Output the (x, y) coordinate of the center of the cell containing the given text.  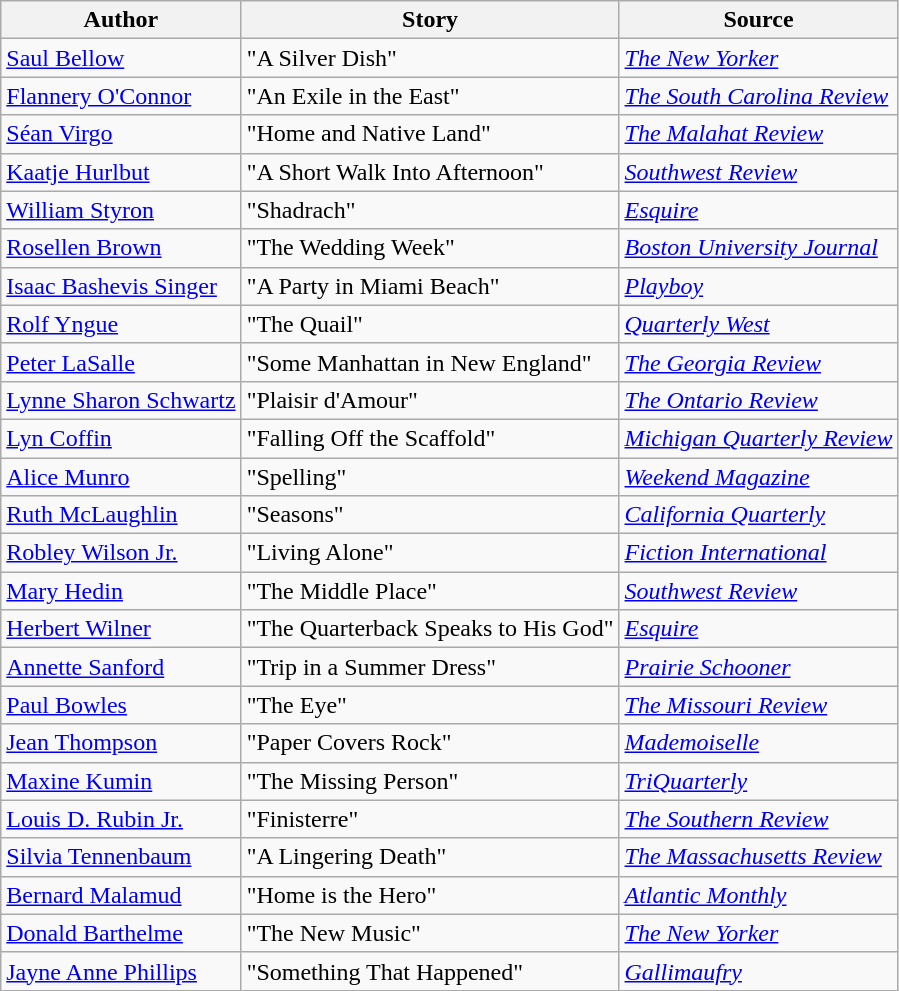
Quarterly West (758, 324)
Paul Bowles (121, 705)
Lyn Coffin (121, 438)
"A Party in Miami Beach" (430, 286)
"Shadrach" (430, 210)
"The Quail" (430, 324)
The Southern Review (758, 819)
Silvia Tennenbaum (121, 857)
"A Short Walk Into Afternoon" (430, 172)
Jayne Anne Phillips (121, 971)
California Quarterly (758, 515)
"The New Music" (430, 933)
Source (758, 20)
"The Wedding Week" (430, 248)
Atlantic Monthly (758, 895)
Playboy (758, 286)
Rosellen Brown (121, 248)
"An Exile in the East" (430, 96)
"Spelling" (430, 477)
"A Lingering Death" (430, 857)
"Seasons" (430, 515)
"Something That Happened" (430, 971)
"Falling Off the Scaffold" (430, 438)
"Home is the Hero" (430, 895)
"Some Manhattan in New England" (430, 362)
Fiction International (758, 553)
Rolf Yngue (121, 324)
"Living Alone" (430, 553)
Prairie Schooner (758, 667)
Saul Bellow (121, 58)
Mary Hedin (121, 591)
Story (430, 20)
"Trip in a Summer Dress" (430, 667)
"The Middle Place" (430, 591)
"The Missing Person" (430, 781)
"A Silver Dish" (430, 58)
Ruth McLaughlin (121, 515)
The Malahat Review (758, 134)
Gallimaufry (758, 971)
The Missouri Review (758, 705)
Herbert Wilner (121, 629)
William Styron (121, 210)
"Paper Covers Rock" (430, 743)
"Finisterre" (430, 819)
"The Eye" (430, 705)
Séan Virgo (121, 134)
Peter LaSalle (121, 362)
Michigan Quarterly Review (758, 438)
Mademoiselle (758, 743)
Alice Munro (121, 477)
TriQuarterly (758, 781)
Weekend Magazine (758, 477)
Bernard Malamud (121, 895)
Donald Barthelme (121, 933)
Kaatje Hurlbut (121, 172)
Maxine Kumin (121, 781)
The Ontario Review (758, 400)
Flannery O'Connor (121, 96)
The Massachusetts Review (758, 857)
"Plaisir d'Amour" (430, 400)
Louis D. Rubin Jr. (121, 819)
Author (121, 20)
Boston University Journal (758, 248)
Isaac Bashevis Singer (121, 286)
Lynne Sharon Schwartz (121, 400)
Robley Wilson Jr. (121, 553)
Jean Thompson (121, 743)
"The Quarterback Speaks to His God" (430, 629)
The South Carolina Review (758, 96)
The Georgia Review (758, 362)
"Home and Native Land" (430, 134)
Annette Sanford (121, 667)
